For the text-containing cell, return its midpoint in (X, Y) coordinate format. 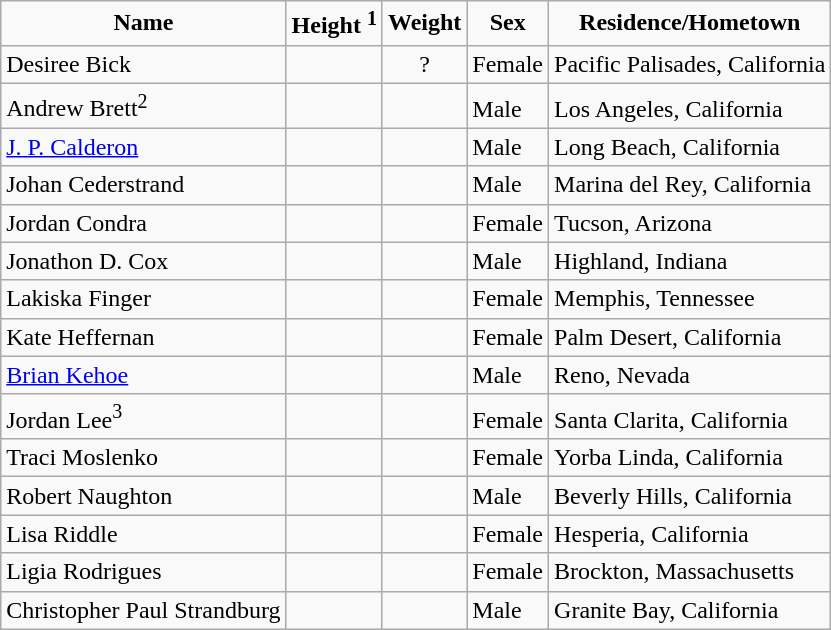
Beverly Hills, California (690, 496)
Weight (424, 24)
Kate Heffernan (144, 337)
Jordan Condra (144, 223)
Name (144, 24)
Tucson, Arizona (690, 223)
Brockton, Massachusetts (690, 572)
? (424, 64)
Jonathon D. Cox (144, 261)
Santa Clarita, California (690, 416)
Andrew Brett2 (144, 106)
Christopher Paul Strandburg (144, 610)
Traci Moslenko (144, 458)
Hesperia, California (690, 534)
Height 1 (334, 24)
Ligia Rodrigues (144, 572)
Robert Naughton (144, 496)
Los Angeles, California (690, 106)
Johan Cederstrand (144, 185)
Lisa Riddle (144, 534)
Reno, Nevada (690, 375)
Yorba Linda, California (690, 458)
Desiree Bick (144, 64)
J. P. Calderon (144, 147)
Memphis, Tennessee (690, 299)
Pacific Palisades, California (690, 64)
Residence/Hometown (690, 24)
Sex (508, 24)
Jordan Lee3 (144, 416)
Brian Kehoe (144, 375)
Long Beach, California (690, 147)
Lakiska Finger (144, 299)
Palm Desert, California (690, 337)
Granite Bay, California (690, 610)
Highland, Indiana (690, 261)
Marina del Rey, California (690, 185)
